Locate the cell with the specified text and output its [x, y] center coordinate. 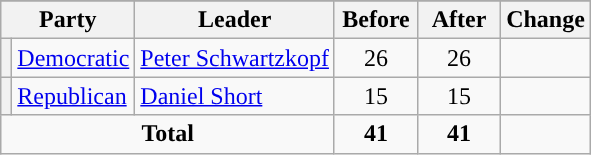
Before [376, 20]
Daniel Short [235, 96]
Leader [235, 20]
Peter Schwartzkopf [235, 58]
Republican [74, 96]
After [460, 20]
Total [168, 134]
Party [68, 20]
Change [546, 20]
Democratic [74, 58]
